From the cell containing the given text, extract its center point as (x, y) coordinate. 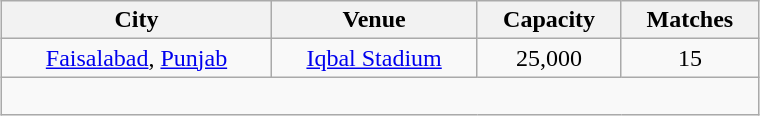
City (137, 20)
Faisalabad, Punjab (137, 58)
Matches (690, 20)
Venue (374, 20)
Iqbal Stadium (374, 58)
15 (690, 58)
25,000 (550, 58)
Capacity (550, 20)
